Extract the (X, Y) coordinate from the center of the cell holding the provided text.  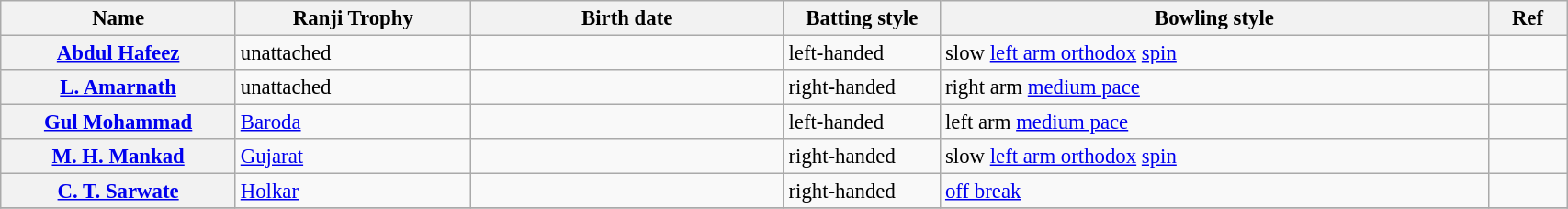
Gujarat (353, 157)
M. H. Mankad (118, 157)
off break (1214, 192)
Batting style (862, 18)
Ranji Trophy (353, 18)
left arm medium pace (1214, 122)
Bowling style (1214, 18)
Name (118, 18)
Abdul Hafeez (118, 53)
Birth date (626, 18)
Holkar (353, 192)
Gul Mohammad (118, 122)
Baroda (353, 122)
Ref (1527, 18)
L. Amarnath (118, 87)
right arm medium pace (1214, 87)
C. T. Sarwate (118, 192)
